Pinpoint the cell where the given text exists, returning its [X, Y] midpoint coordinate. 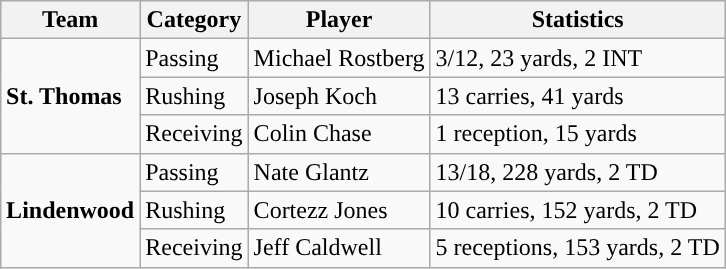
Nate Glantz [339, 172]
3/12, 23 yards, 2 INT [578, 58]
Cortezz Jones [339, 210]
Statistics [578, 20]
Category [194, 20]
Lindenwood [70, 210]
13/18, 228 yards, 2 TD [578, 172]
St. Thomas [70, 96]
Jeff Caldwell [339, 248]
Joseph Koch [339, 96]
13 carries, 41 yards [578, 96]
10 carries, 152 yards, 2 TD [578, 210]
1 reception, 15 yards [578, 134]
Michael Rostberg [339, 58]
Colin Chase [339, 134]
Player [339, 20]
Team [70, 20]
5 receptions, 153 yards, 2 TD [578, 248]
